Find where the given text appears and provide that cell's center as [x, y] coordinate. 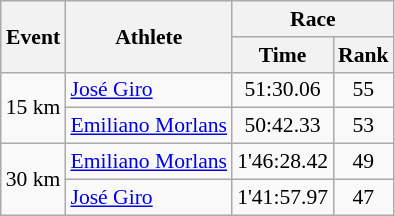
47 [364, 197]
Time [282, 55]
30 km [34, 180]
1'46:28.42 [282, 162]
1'41:57.97 [282, 197]
50:42.33 [282, 126]
55 [364, 90]
Rank [364, 55]
Race [313, 19]
49 [364, 162]
Athlete [148, 36]
15 km [34, 108]
Event [34, 36]
51:30.06 [282, 90]
53 [364, 126]
